Search for the cell housing the specified text and yield its [x, y] center coordinate. 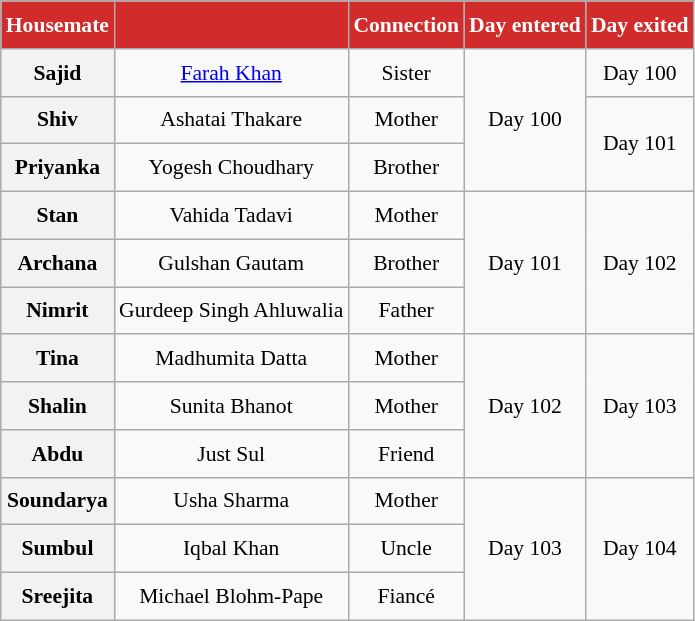
Just Sul [231, 454]
Sreejita [58, 597]
Tina [58, 359]
Stan [58, 216]
Farah Khan [231, 73]
Friend [406, 454]
Archana [58, 263]
Michael Blohm-Pape [231, 597]
Sumbul [58, 549]
Day entered [525, 25]
Ashatai Thakare [231, 120]
Soundarya [58, 501]
Yogesh Choudhary [231, 168]
Day exited [640, 25]
Sajid [58, 73]
Connection [406, 25]
Usha Sharma [231, 501]
Fiancé [406, 597]
Housemate [58, 25]
Iqbal Khan [231, 549]
Gulshan Gautam [231, 263]
Priyanka [58, 168]
Vahida Tadavi [231, 216]
Nimrit [58, 311]
Madhumita Datta [231, 359]
Shalin [58, 406]
Father [406, 311]
Gurdeep Singh Ahluwalia [231, 311]
Uncle [406, 549]
Shiv [58, 120]
Sunita Bhanot [231, 406]
Day 104 [640, 548]
Sister [406, 73]
Abdu [58, 454]
